Search for the cell housing the specified text and yield its [x, y] center coordinate. 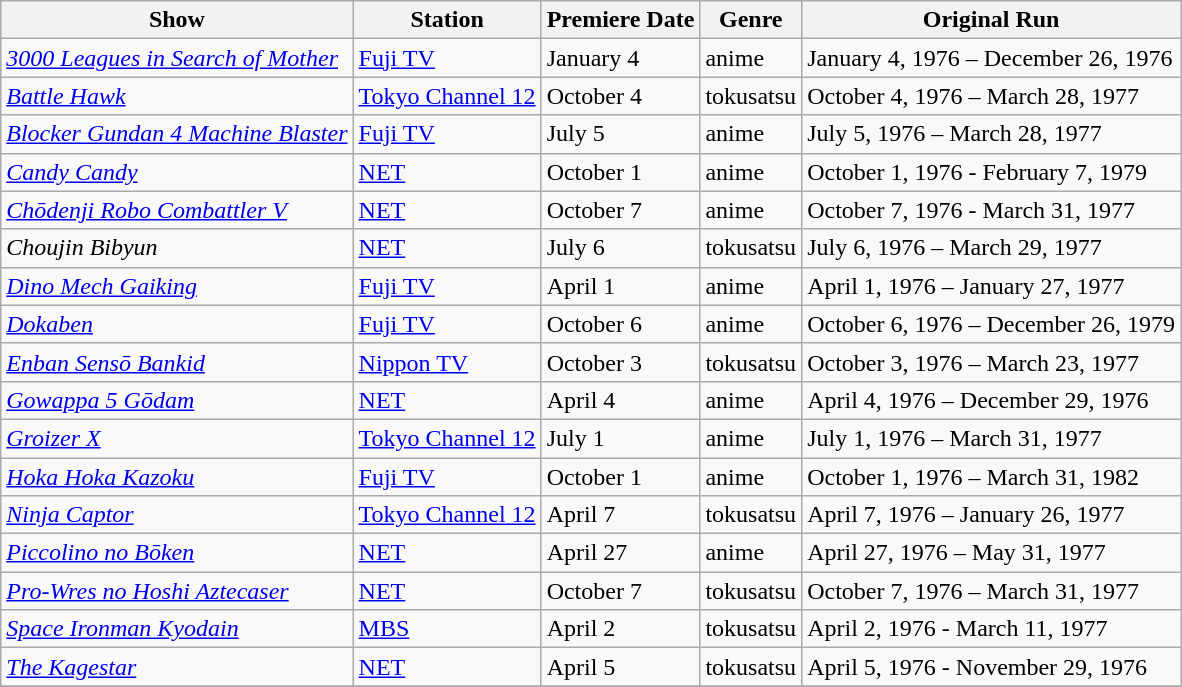
Dino Mech Gaiking [177, 286]
October 6, 1976 – December 26, 1979 [992, 324]
Hoka Hoka Kazoku [177, 477]
MBS [447, 629]
Station [447, 20]
Blocker Gundan 4 Machine Blaster [177, 134]
April 7 [620, 515]
April 4 [620, 400]
Pro-Wres no Hoshi Aztecaser [177, 591]
October 7, 1976 – March 31, 1977 [992, 591]
Enban Sensō Bankid [177, 362]
Show [177, 20]
Battle Hawk [177, 96]
October 3 [620, 362]
April 1 [620, 286]
October 4 [620, 96]
Groizer X [177, 438]
April 4, 1976 – December 29, 1976 [992, 400]
July 6, 1976 – March 29, 1977 [992, 248]
Piccolino no Bōken [177, 553]
Dokaben [177, 324]
Original Run [992, 20]
July 1 [620, 438]
Gowappa 5 Gōdam [177, 400]
April 27 [620, 553]
October 3, 1976 – March 23, 1977 [992, 362]
April 2 [620, 629]
April 2, 1976 - March 11, 1977 [992, 629]
Premiere Date [620, 20]
Choujin Bibyun [177, 248]
July 5, 1976 – March 28, 1977 [992, 134]
October 1, 1976 – March 31, 1982 [992, 477]
January 4 [620, 58]
The Kagestar [177, 667]
April 7, 1976 – January 26, 1977 [992, 515]
Candy Candy [177, 172]
July 5 [620, 134]
October 1, 1976 - February 7, 1979 [992, 172]
July 6 [620, 248]
Ninja Captor [177, 515]
July 1, 1976 – March 31, 1977 [992, 438]
October 7, 1976 - March 31, 1977 [992, 210]
3000 Leagues in Search of Mother [177, 58]
January 4, 1976 – December 26, 1976 [992, 58]
April 1, 1976 – January 27, 1977 [992, 286]
April 5 [620, 667]
Nippon TV [447, 362]
April 27, 1976 – May 31, 1977 [992, 553]
April 5, 1976 - November 29, 1976 [992, 667]
October 6 [620, 324]
Space Ironman Kyodain [177, 629]
Chōdenji Robo Combattler V [177, 210]
Genre [751, 20]
October 4, 1976 – March 28, 1977 [992, 96]
